Pinpoint the cell where the given text exists, returning its (x, y) midpoint coordinate. 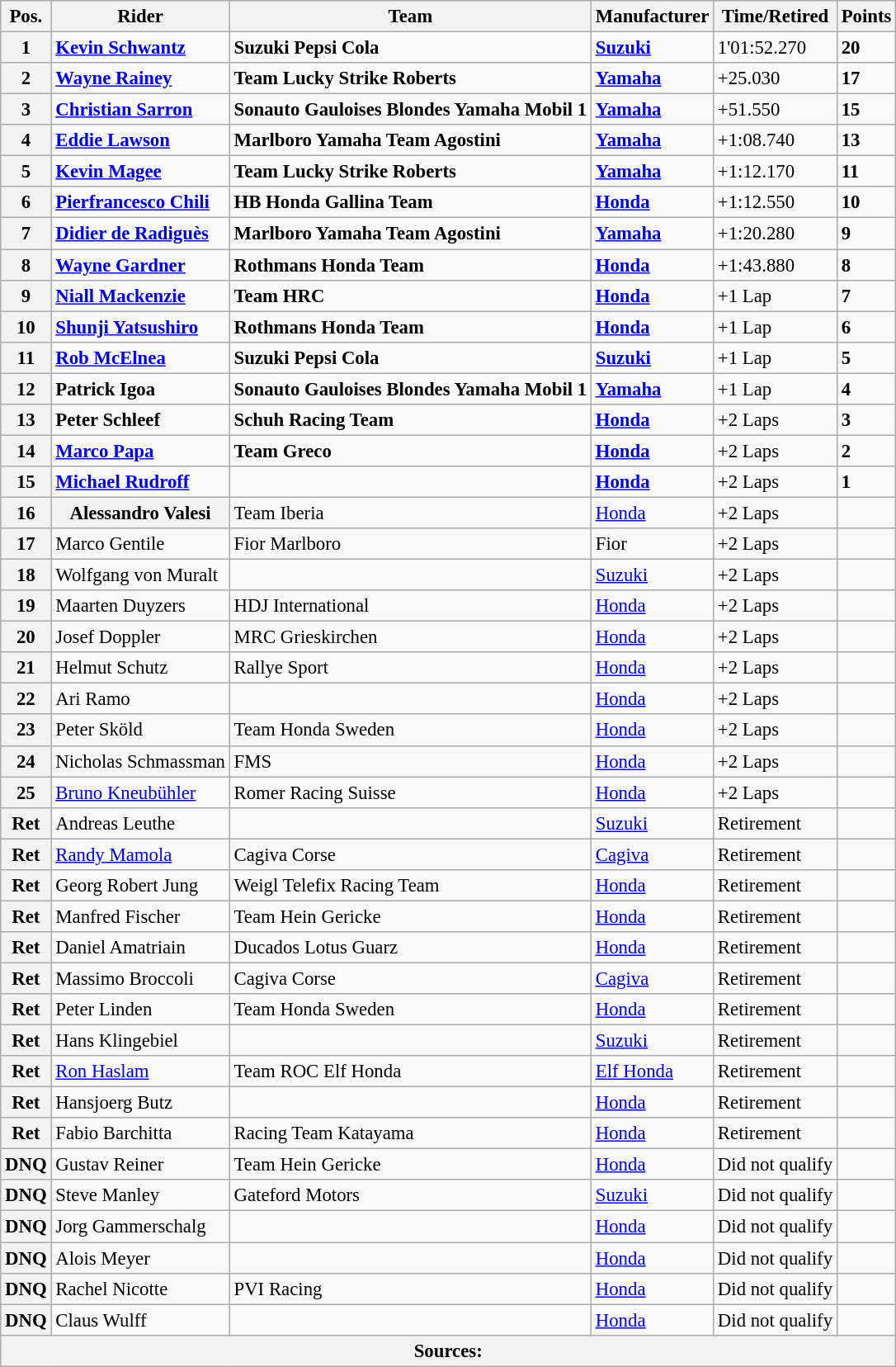
Peter Linden (140, 1010)
Elf Honda (652, 1071)
FMS (410, 761)
Shunji Yatsushiro (140, 327)
Claus Wulff (140, 1320)
Rider (140, 17)
PVI Racing (410, 1289)
Randy Mamola (140, 854)
Team Iberia (410, 513)
Fior Marlboro (410, 544)
Points (866, 17)
Time/Retired (776, 17)
Fabio Barchitta (140, 1133)
Ron Haslam (140, 1071)
Kevin Schwantz (140, 48)
Manufacturer (652, 17)
Alois Meyer (140, 1258)
Hansjoerg Butz (140, 1103)
Gateford Motors (410, 1196)
12 (26, 389)
Eddie Lawson (140, 140)
Niall Mackenzie (140, 296)
Patrick Igoa (140, 389)
Ducados Lotus Guarz (410, 948)
+1:20.280 (776, 234)
19 (26, 606)
Hans Klingebiel (140, 1041)
Schuh Racing Team (410, 420)
21 (26, 668)
Gustav Reiner (140, 1165)
Team ROC Elf Honda (410, 1071)
Team HRC (410, 296)
Pos. (26, 17)
Jorg Gammerschalg (140, 1227)
Rallye Sport (410, 668)
MRC Grieskirchen (410, 637)
Team Greco (410, 451)
24 (26, 761)
+1:12.170 (776, 172)
Helmut Schutz (140, 668)
Massimo Broccoli (140, 978)
+51.550 (776, 110)
Manfred Fischer (140, 916)
Rachel Nicotte (140, 1289)
Romer Racing Suisse (410, 792)
HDJ International (410, 606)
+1:12.550 (776, 202)
Christian Sarron (140, 110)
14 (26, 451)
Peter Sköld (140, 731)
Team (410, 17)
+25.030 (776, 78)
Weigl Telefix Racing Team (410, 886)
Sources: (449, 1350)
Marco Papa (140, 451)
Georg Robert Jung (140, 886)
HB Honda Gallina Team (410, 202)
23 (26, 731)
25 (26, 792)
Andreas Leuthe (140, 823)
Wolfgang von Muralt (140, 575)
Rob McElnea (140, 357)
+1:08.740 (776, 140)
Nicholas Schmassman (140, 761)
Fior (652, 544)
Marco Gentile (140, 544)
16 (26, 513)
+1:43.880 (776, 265)
Michael Rudroff (140, 482)
Wayne Rainey (140, 78)
Pierfrancesco Chili (140, 202)
Ari Ramo (140, 699)
22 (26, 699)
Racing Team Katayama (410, 1133)
1'01:52.270 (776, 48)
Steve Manley (140, 1196)
Didier de Radiguès (140, 234)
Bruno Kneubühler (140, 792)
18 (26, 575)
Wayne Gardner (140, 265)
Maarten Duyzers (140, 606)
Daniel Amatriain (140, 948)
Josef Doppler (140, 637)
Peter Schleef (140, 420)
Alessandro Valesi (140, 513)
Kevin Magee (140, 172)
